Scan for the cell matching the given text and deliver its [X, Y] coordinate at center. 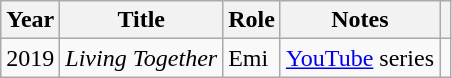
YouTube series [360, 58]
Notes [360, 20]
2019 [30, 58]
Title [142, 20]
Year [30, 20]
Living Together [142, 58]
Role [252, 20]
Emi [252, 58]
